Return the (X, Y) coordinate for the center point of the cell that contains the specified text.  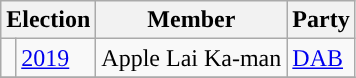
Apple Lai Ka-man (192, 58)
Party (321, 20)
DAB (321, 58)
2019 (56, 58)
Member (192, 20)
Election (48, 20)
